Pinpoint the cell where the given text exists, returning its [x, y] midpoint coordinate. 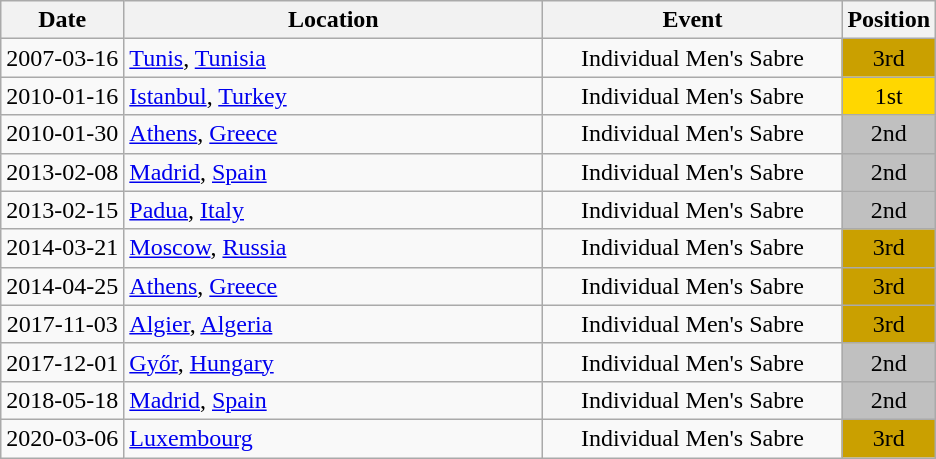
2014-04-25 [62, 286]
Position [889, 20]
Location [334, 20]
Győr, Hungary [334, 362]
2017-11-03 [62, 324]
Date [62, 20]
Tunis, Tunisia [334, 58]
Luxembourg [334, 438]
Istanbul, Turkey [334, 96]
Moscow, Russia [334, 248]
2010-01-30 [62, 134]
2007-03-16 [62, 58]
Algier, Algeria [334, 324]
2010-01-16 [62, 96]
2013-02-08 [62, 172]
1st [889, 96]
2020-03-06 [62, 438]
2017-12-01 [62, 362]
2014-03-21 [62, 248]
2018-05-18 [62, 400]
Padua, Italy [334, 210]
Event [692, 20]
2013-02-15 [62, 210]
